Search for the cell housing the specified text and yield its [x, y] center coordinate. 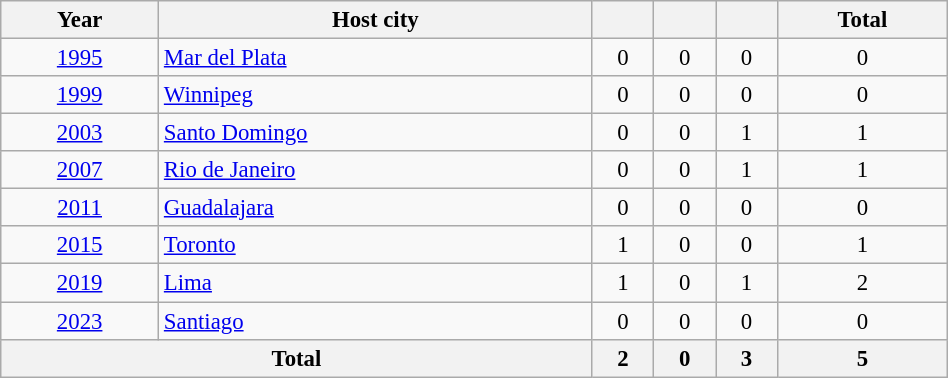
Lima [376, 283]
2011 [80, 208]
2023 [80, 321]
Toronto [376, 245]
2003 [80, 133]
1999 [80, 95]
Rio de Janeiro [376, 170]
Host city [376, 20]
Winnipeg [376, 95]
5 [862, 358]
Year [80, 20]
1995 [80, 58]
Santo Domingo [376, 133]
Santiago [376, 321]
3 [747, 358]
2007 [80, 170]
Guadalajara [376, 208]
2019 [80, 283]
Mar del Plata [376, 58]
2015 [80, 245]
